Identify which cell holds the provided text, then report its (x, y) central coordinate. 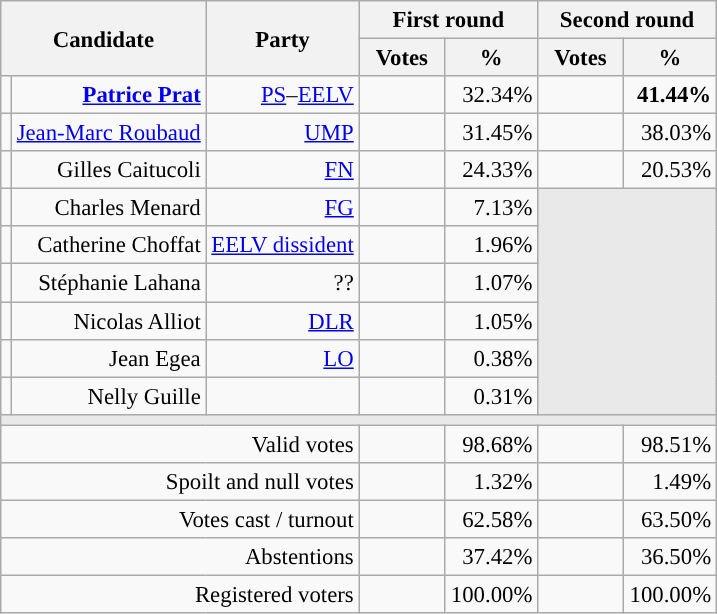
Patrice Prat (108, 95)
Party (282, 38)
Spoilt and null votes (180, 482)
7.13% (492, 208)
Catherine Choffat (108, 245)
0.38% (492, 358)
Registered voters (180, 594)
PS–EELV (282, 95)
Charles Menard (108, 208)
Nicolas Alliot (108, 321)
1.32% (492, 482)
38.03% (670, 133)
Nelly Guille (108, 396)
Valid votes (180, 444)
62.58% (492, 519)
Jean-Marc Roubaud (108, 133)
Gilles Caitucoli (108, 170)
1.05% (492, 321)
FG (282, 208)
FN (282, 170)
36.50% (670, 557)
24.33% (492, 170)
98.68% (492, 444)
37.42% (492, 557)
31.45% (492, 133)
63.50% (670, 519)
1.96% (492, 245)
Abstentions (180, 557)
1.07% (492, 283)
DLR (282, 321)
EELV dissident (282, 245)
Second round (628, 20)
20.53% (670, 170)
First round (448, 20)
?? (282, 283)
1.49% (670, 482)
32.34% (492, 95)
98.51% (670, 444)
0.31% (492, 396)
Candidate (104, 38)
Jean Egea (108, 358)
41.44% (670, 95)
UMP (282, 133)
LO (282, 358)
Votes cast / turnout (180, 519)
Stéphanie Lahana (108, 283)
